From the cell containing the given text, extract its center point as (x, y) coordinate. 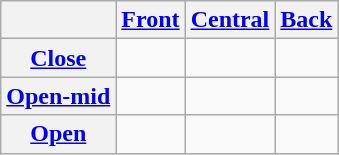
Open (58, 134)
Close (58, 58)
Open-mid (58, 96)
Back (306, 20)
Front (150, 20)
Central (230, 20)
